Detect which cell encompasses the target text, then output its [x, y] center coordinate. 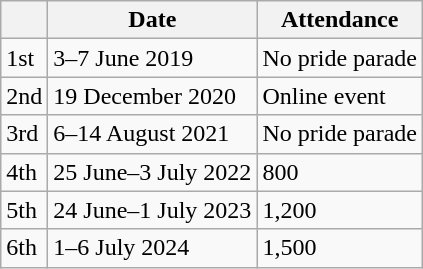
800 [340, 172]
3–7 June 2019 [152, 58]
4th [24, 172]
6th [24, 248]
6–14 August 2021 [152, 134]
1,200 [340, 210]
1,500 [340, 248]
3rd [24, 134]
Online event [340, 96]
Date [152, 20]
25 June–3 July 2022 [152, 172]
1st [24, 58]
2nd [24, 96]
5th [24, 210]
24 June–1 July 2023 [152, 210]
1–6 July 2024 [152, 248]
19 December 2020 [152, 96]
Attendance [340, 20]
